Pinpoint the cell where the given text exists, returning its (x, y) midpoint coordinate. 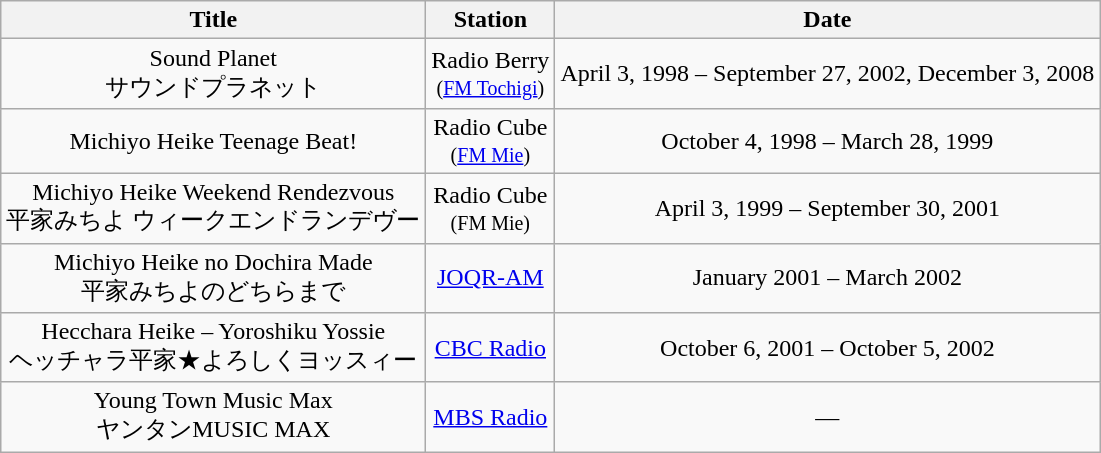
— (828, 417)
Michiyo Heike Teenage Beat! (214, 140)
Radio Berry(FM Tochigi) (490, 74)
Michiyo Heike Weekend Rendezvous平家みちよ ウィークエンドランデヴー (214, 208)
Young Town Music MaxヤンタンMUSIC MAX (214, 417)
October 4, 1998 – March 28, 1999 (828, 140)
CBC Radio (490, 348)
January 2001 – March 2002 (828, 278)
Title (214, 20)
Station (490, 20)
Sound Planetサウンドプラネット (214, 74)
Date (828, 20)
Michiyo Heike no Dochira Made平家みちよのどちらまで (214, 278)
MBS Radio (490, 417)
JOQR-AM (490, 278)
Hecchara Heike – Yoroshiku Yossieヘッチャラ平家★よろしくヨッスィー (214, 348)
October 6, 2001 – October 5, 2002 (828, 348)
April 3, 1998 – September 27, 2002, December 3, 2008 (828, 74)
April 3, 1999 – September 30, 2001 (828, 208)
